Extract the (X, Y) coordinate from the center of the cell holding the provided text.  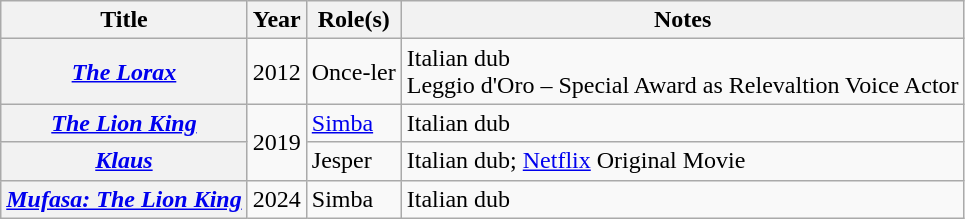
Notes (682, 20)
2019 (276, 142)
Year (276, 20)
Klaus (124, 161)
The Lion King (124, 123)
Italian dub Leggio d'Oro – Special Award as Relevaltion Voice Actor (682, 72)
Mufasa: The Lion King (124, 199)
The Lorax (124, 72)
Title (124, 20)
Italian dub; Netflix Original Movie (682, 161)
Jesper (354, 161)
Once-ler (354, 72)
2012 (276, 72)
Role(s) (354, 20)
2024 (276, 199)
